Provide the [X, Y] coordinate of the cell's center where the given text is located.  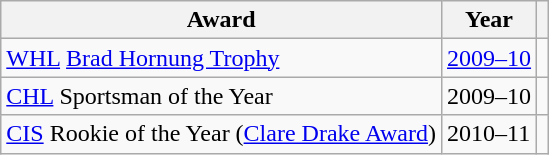
Year [490, 20]
WHL Brad Hornung Trophy [222, 58]
CHL Sportsman of the Year [222, 96]
2010–11 [490, 134]
Award [222, 20]
CIS Rookie of the Year (Clare Drake Award) [222, 134]
